Identify which cell holds the provided text, then report its (X, Y) central coordinate. 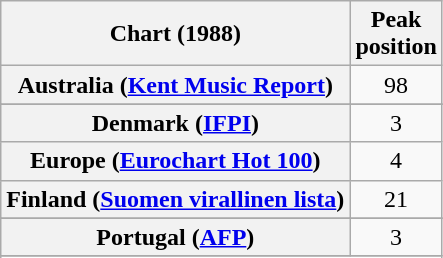
Chart (1988) (176, 34)
98 (396, 85)
4 (396, 161)
Denmark (IFPI) (176, 123)
Finland (Suomen virallinen lista) (176, 199)
Europe (Eurochart Hot 100) (176, 161)
Portugal (AFP) (176, 237)
Australia (Kent Music Report) (176, 85)
21 (396, 199)
Peakposition (396, 34)
